Extract the (x, y) coordinate from the center of the cell holding the provided text.  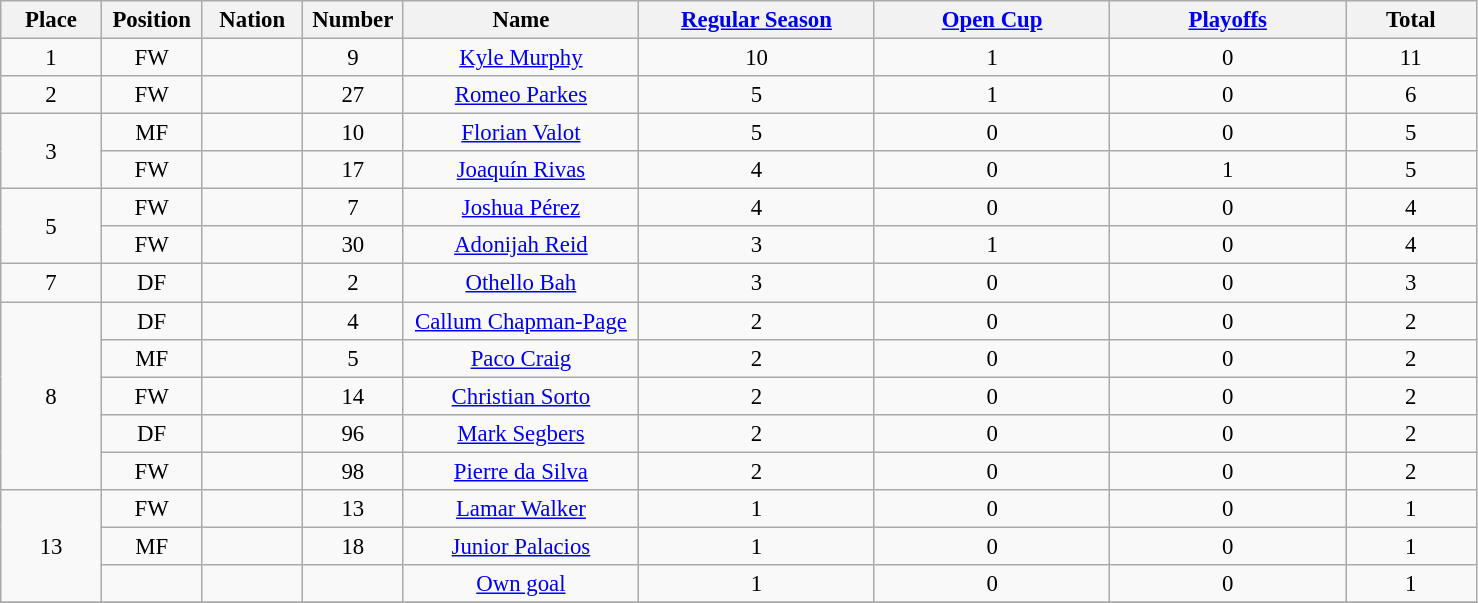
Junior Palacios (521, 546)
8 (52, 396)
Pierre da Silva (521, 471)
98 (354, 471)
96 (354, 433)
Own goal (521, 584)
27 (354, 95)
Joshua Pérez (521, 208)
Name (521, 20)
Joaquín Rivas (521, 170)
Christian Sorto (521, 396)
Lamar Walker (521, 509)
Place (52, 20)
Kyle Murphy (521, 58)
Paco Craig (521, 358)
Nation (252, 20)
Othello Bah (521, 283)
Position (152, 20)
Romeo Parkes (521, 95)
Playoffs (1228, 20)
Number (354, 20)
30 (354, 245)
Regular Season (757, 20)
Callum Chapman-Page (521, 321)
6 (1412, 95)
14 (354, 396)
Total (1412, 20)
18 (354, 546)
Florian Valot (521, 133)
Adonijah Reid (521, 245)
Mark Segbers (521, 433)
11 (1412, 58)
9 (354, 58)
Open Cup (992, 20)
17 (354, 170)
